Find where the given text appears and provide that cell's center as [x, y] coordinate. 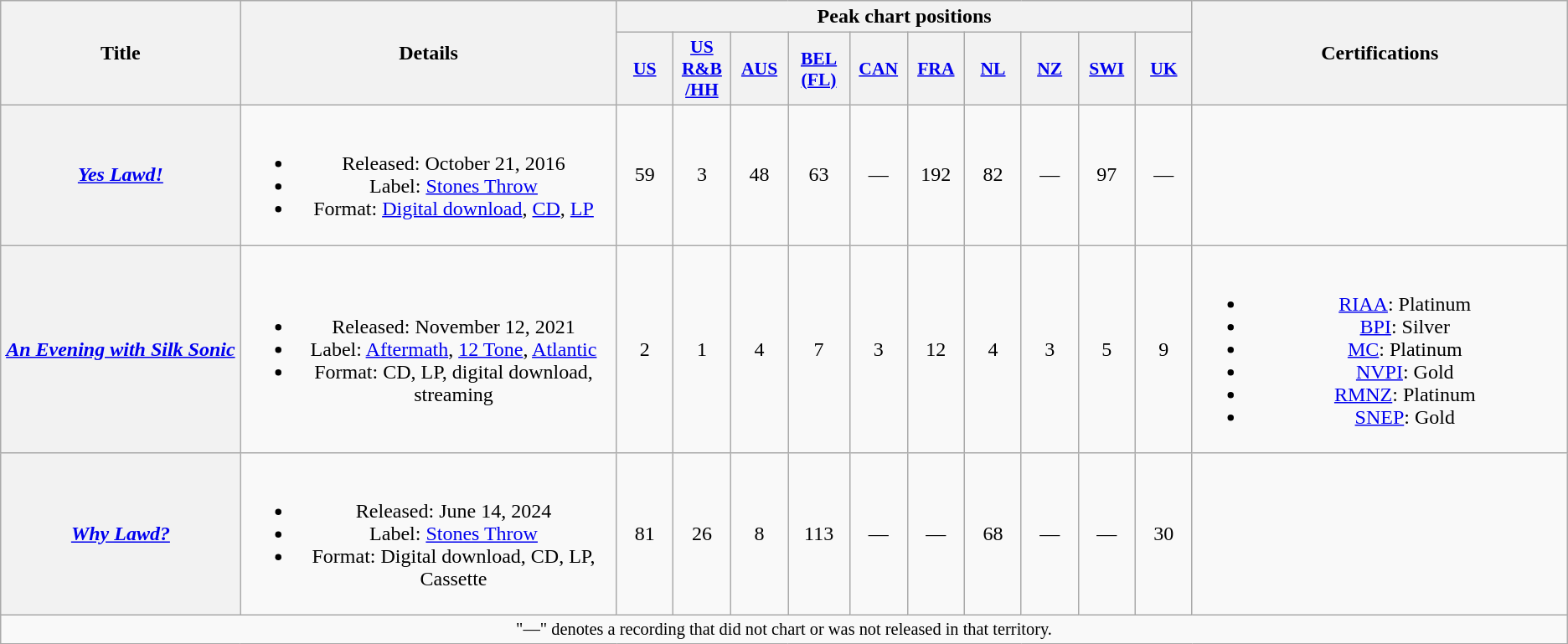
9 [1163, 348]
Released: June 14, 2024Label: Stones ThrowFormat: Digital download, CD, LP, Cassette [429, 534]
63 [819, 174]
192 [936, 174]
UK [1163, 69]
12 [936, 348]
Why Lawd? [121, 534]
CAN [878, 69]
2 [645, 348]
82 [993, 174]
68 [993, 534]
BEL(FL) [819, 69]
113 [819, 534]
26 [702, 534]
NZ [1050, 69]
NL [993, 69]
59 [645, 174]
Certifications [1380, 54]
RIAA: PlatinumBPI: SilverMC: PlatinumNVPI: GoldRMNZ: PlatinumSNEP: Gold [1380, 348]
5 [1106, 348]
SWI [1106, 69]
Yes Lawd! [121, 174]
8 [759, 534]
Details [429, 54]
USR&B/HH [702, 69]
30 [1163, 534]
Released: October 21, 2016Label: Stones ThrowFormat: Digital download, CD, LP [429, 174]
Released: November 12, 2021Label: Aftermath, 12 Tone, AtlanticFormat: CD, LP, digital download, streaming [429, 348]
An Evening with Silk Sonic [121, 348]
US [645, 69]
97 [1106, 174]
1 [702, 348]
48 [759, 174]
"—" denotes a recording that did not chart or was not released in that territory. [784, 630]
AUS [759, 69]
81 [645, 534]
7 [819, 348]
FRA [936, 69]
Title [121, 54]
Peak chart positions [905, 17]
